Detect which cell encompasses the target text, then output its [X, Y] center coordinate. 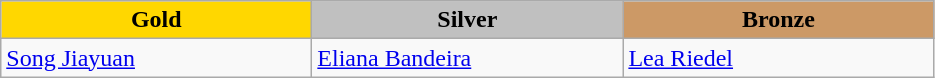
Lea Riedel [778, 58]
Silver [468, 20]
Eliana Bandeira [468, 58]
Song Jiayuan [156, 58]
Bronze [778, 20]
Gold [156, 20]
